Scan for the cell matching the given text and deliver its (X, Y) coordinate at center. 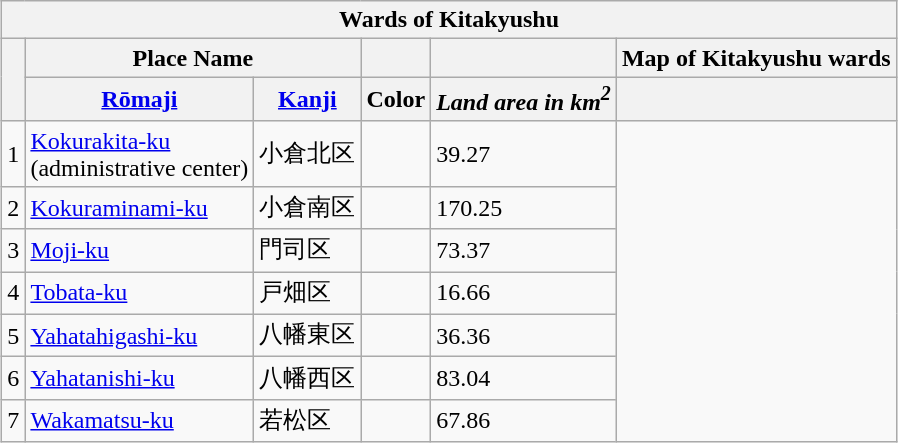
Wakamatsu-ku (140, 420)
73.37 (524, 250)
Place Name (193, 58)
Color (396, 100)
門司区 (308, 250)
Kokuraminami-ku (140, 208)
Map of Kitakyushu wards (756, 58)
Wards of Kitakyushu (449, 20)
170.25 (524, 208)
16.66 (524, 294)
83.04 (524, 378)
八幡西区 (308, 378)
39.27 (524, 154)
7 (14, 420)
小倉北区 (308, 154)
36.36 (524, 336)
戸畑区 (308, 294)
1 (14, 154)
3 (14, 250)
若松区 (308, 420)
5 (14, 336)
6 (14, 378)
Yahatanishi-ku (140, 378)
Yahatahigashi-ku (140, 336)
4 (14, 294)
Rōmaji (140, 100)
Kanji (308, 100)
Moji-ku (140, 250)
2 (14, 208)
八幡東区 (308, 336)
67.86 (524, 420)
Land area in km2 (524, 100)
Tobata-ku (140, 294)
小倉南区 (308, 208)
Kokurakita-ku(administrative center) (140, 154)
